Capture the cell that displays the provided text and extract its (x, y) central coordinate. 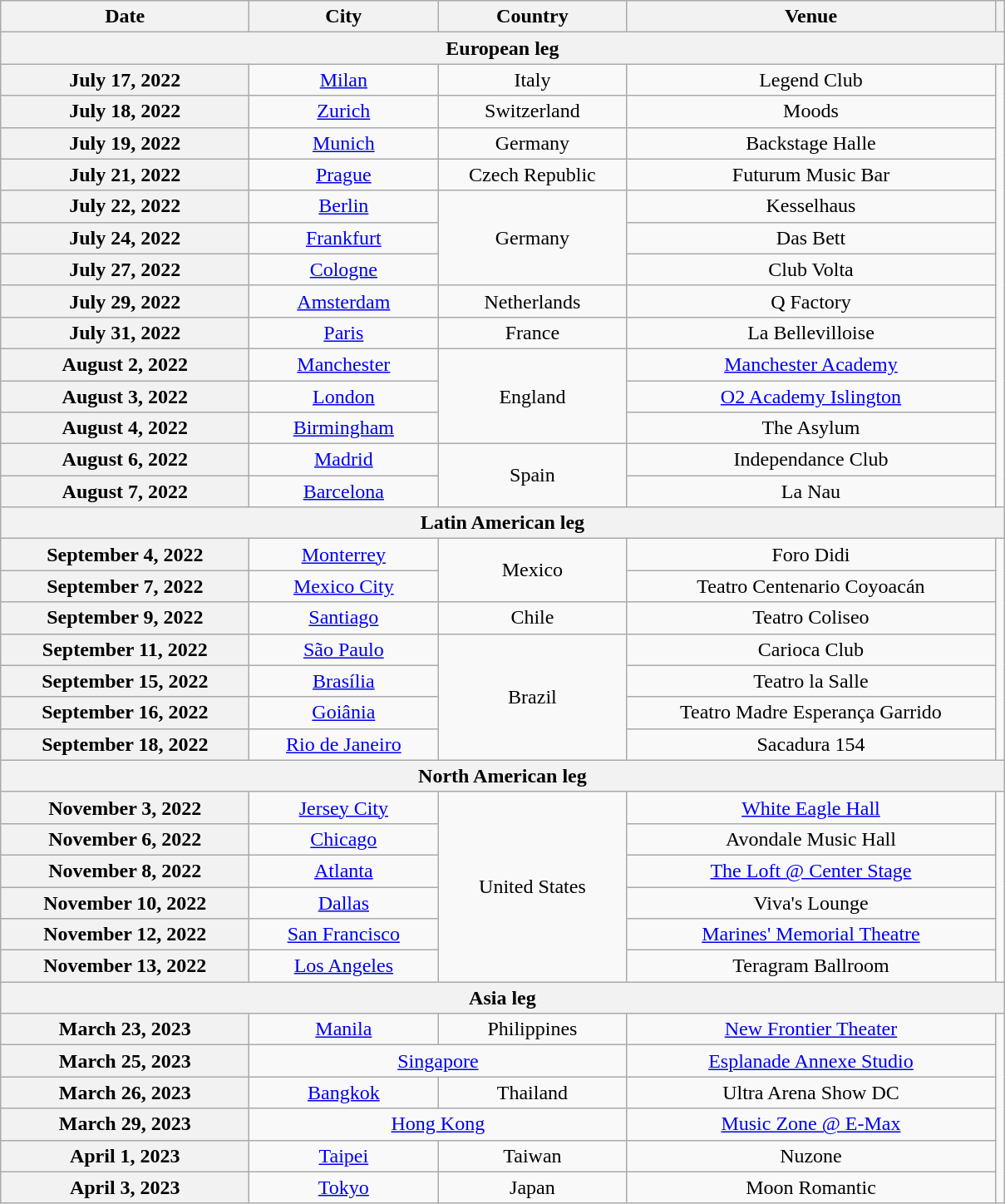
France (532, 333)
November 13, 2022 (125, 966)
Foro Didi (811, 555)
O2 Academy Islington (811, 397)
Futurum Music Bar (811, 175)
Teragram Ballroom (811, 966)
European leg (502, 48)
September 9, 2022 (125, 618)
November 10, 2022 (125, 902)
Venue (811, 17)
Monterrey (344, 555)
Tokyo (344, 1187)
August 2, 2022 (125, 364)
Prague (344, 175)
Chile (532, 618)
Ultra Arena Show DC (811, 1093)
Birmingham (344, 428)
Philippines (532, 1029)
Carioca Club (811, 649)
November 12, 2022 (125, 935)
La Nau (811, 491)
Q Factory (811, 301)
March 25, 2023 (125, 1061)
September 16, 2022 (125, 713)
England (532, 396)
Madrid (344, 460)
Viva's Lounge (811, 902)
Avondale Music Hall (811, 839)
Jersey City (344, 807)
Amsterdam (344, 301)
Sacadura 154 (811, 744)
Latin American leg (502, 523)
Country (532, 17)
San Francisco (344, 935)
Los Angeles (344, 966)
July 24, 2022 (125, 238)
Italy (532, 80)
July 17, 2022 (125, 80)
The Asylum (811, 428)
Switzerland (532, 111)
Teatro la Salle (811, 681)
The Loft @ Center Stage (811, 871)
Teatro Coliseo (811, 618)
North American leg (502, 776)
August 7, 2022 (125, 491)
Munich (344, 143)
Club Volta (811, 269)
July 22, 2022 (125, 206)
United States (532, 886)
July 27, 2022 (125, 269)
Czech Republic (532, 175)
April 1, 2023 (125, 1156)
March 29, 2023 (125, 1124)
Date (125, 17)
La Bellevilloise (811, 333)
Teatro Madre Esperança Garrido (811, 713)
Frankfurt (344, 238)
Berlin (344, 206)
Netherlands (532, 301)
Japan (532, 1187)
September 11, 2022 (125, 649)
Rio de Janeiro (344, 744)
March 23, 2023 (125, 1029)
August 6, 2022 (125, 460)
July 18, 2022 (125, 111)
Chicago (344, 839)
Kesselhaus (811, 206)
Brazil (532, 697)
Das Bett (811, 238)
Manila (344, 1029)
Atlanta (344, 871)
November 8, 2022 (125, 871)
Manchester (344, 364)
Independance Club (811, 460)
Thailand (532, 1093)
September 7, 2022 (125, 586)
July 31, 2022 (125, 333)
Esplanade Annexe Studio (811, 1061)
Manchester Academy (811, 364)
São Paulo (344, 649)
November 6, 2022 (125, 839)
Milan (344, 80)
Asia leg (502, 998)
August 4, 2022 (125, 428)
November 3, 2022 (125, 807)
July 19, 2022 (125, 143)
Barcelona (344, 491)
Taiwan (532, 1156)
September 4, 2022 (125, 555)
Marines' Memorial Theatre (811, 935)
Taipei (344, 1156)
Brasília (344, 681)
Backstage Halle (811, 143)
August 3, 2022 (125, 397)
Zurich (344, 111)
Moon Romantic (811, 1187)
Nuzone (811, 1156)
April 3, 2023 (125, 1187)
Teatro Centenario Coyoacán (811, 586)
July 21, 2022 (125, 175)
Santiago (344, 618)
Music Zone @ E-Max (811, 1124)
White Eagle Hall (811, 807)
Mexico (532, 570)
Spain (532, 476)
City (344, 17)
Moods (811, 111)
Cologne (344, 269)
Legend Club (811, 80)
New Frontier Theater (811, 1029)
Goiânia (344, 713)
Dallas (344, 902)
Singapore (438, 1061)
Paris (344, 333)
September 18, 2022 (125, 744)
Hong Kong (438, 1124)
London (344, 397)
July 29, 2022 (125, 301)
Mexico City (344, 586)
March 26, 2023 (125, 1093)
September 15, 2022 (125, 681)
Bangkok (344, 1093)
